Detect which cell encompasses the target text, then output its [x, y] center coordinate. 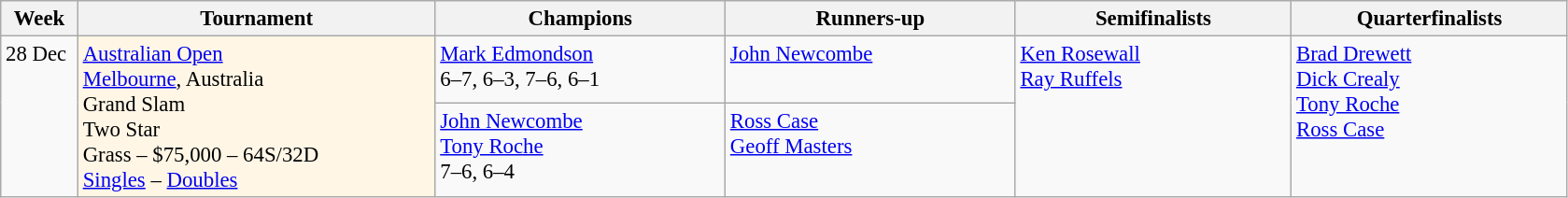
Runners-up [870, 19]
Brad Drewett Dick Crealy Tony Roche Ross Case [1430, 118]
Week [39, 19]
Champions [581, 19]
Quarterfinalists [1430, 19]
Mark Edmondson 6–7, 6–3, 7–6, 6–1 [581, 69]
Australian Open Melbourne, Australia Grand Slam Two Star Grass – $75,000 – 64S/32D Singles – Doubles [256, 118]
Ken Rosewall Ray Ruffels [1153, 118]
Tournament [256, 19]
John Newcombe [870, 69]
John Newcombe Tony Roche 7–6, 6–4 [581, 149]
Ross Case Geoff Masters [870, 149]
Semifinalists [1153, 19]
28 Dec [39, 118]
